Output the (X, Y) coordinate of the center of the cell containing the given text.  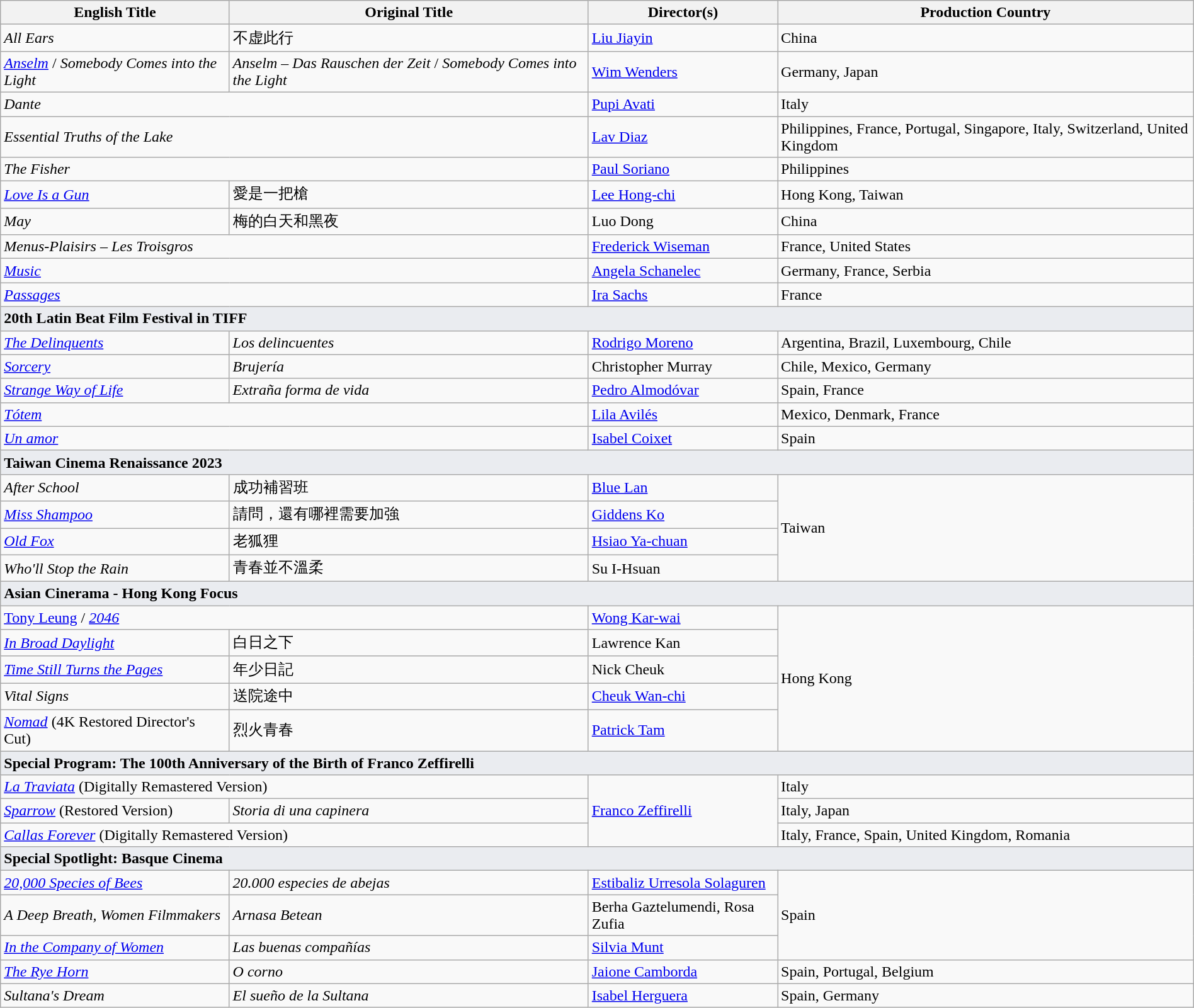
Wong Kar-wai (683, 618)
20,000 Species of Bees (115, 883)
20th Latin Beat Film Festival in TIFF (597, 319)
Love Is a Gun (115, 195)
Silvia Munt (683, 948)
Italy, France, Spain, United Kingdom, Romania (986, 835)
Storia di una capinera (409, 811)
Lav Diaz (683, 136)
Sparrow (Restored Version) (115, 811)
烈火青春 (409, 730)
Estibaliz Urresola Solaguren (683, 883)
After School (115, 487)
Hsiao Ya-chuan (683, 541)
In the Company of Women (115, 948)
Paul Soriano (683, 169)
送院途中 (409, 696)
Time Still Turns the Pages (115, 670)
Frederick Wiseman (683, 247)
Spain, Portugal, Belgium (986, 971)
Extraña forma de vida (409, 390)
Anselm / Somebody Comes into the Light (115, 72)
白日之下 (409, 643)
愛是一把槍 (409, 195)
Los delincuentes (409, 343)
The Rye Horn (115, 971)
成功補習班 (409, 487)
Giddens Ko (683, 515)
Asian Cinerama - Hong Kong Focus (597, 594)
梅的白天和黑夜 (409, 222)
Hong Kong, Taiwan (986, 195)
Production Country (986, 13)
All Ears (115, 38)
Essential Truths of the Lake (295, 136)
Ira Sachs (683, 295)
Pedro Almodóvar (683, 390)
Spain, France (986, 390)
Director(s) (683, 13)
不虚此行 (409, 38)
Taiwan (986, 528)
Hong Kong (986, 679)
Spain, Germany (986, 995)
La Traviata (Digitally Remastered Version) (295, 787)
Isabel Coixet (683, 438)
Miss Shampoo (115, 515)
Blue Lan (683, 487)
Callas Forever (Digitally Remastered Version) (295, 835)
Jaione Camborda (683, 971)
Wim Wenders (683, 72)
Italy, Japan (986, 811)
Arnasa Betean (409, 915)
Music (295, 271)
Old Fox (115, 541)
Berha Gaztelumendi, Rosa Zufia (683, 915)
Patrick Tam (683, 730)
Taiwan Cinema Renaissance 2023 (597, 462)
Dante (295, 104)
May (115, 222)
Argentina, Brazil, Luxembourg, Chile (986, 343)
In Broad Daylight (115, 643)
The Fisher (295, 169)
Rodrigo Moreno (683, 343)
老狐狸 (409, 541)
The Delinquents (115, 343)
Su I-Hsuan (683, 568)
Special Program: The 100th Anniversary of the Birth of Franco Zeffirelli (597, 762)
Lila Avilés (683, 414)
Liu Jiayin (683, 38)
El sueño de la Sultana (409, 995)
Sultana's Dream (115, 995)
Strange Way of Life (115, 390)
Anselm – Das Rauschen der Zeit / Somebody Comes into the Light (409, 72)
青春並不溫柔 (409, 568)
Las buenas compañías (409, 948)
Who'll Stop the Rain (115, 568)
Tótem (295, 414)
Chile, Mexico, Germany (986, 366)
請問，還有哪裡需要加強 (409, 515)
English Title (115, 13)
Sorcery (115, 366)
年少日記 (409, 670)
O corno (409, 971)
France (986, 295)
Lee Hong-chi (683, 195)
Lawrence Kan (683, 643)
Pupi Avati (683, 104)
Vital Signs (115, 696)
Nick Cheuk (683, 670)
Isabel Herguera (683, 995)
A Deep Breath, Women Filmmakers (115, 915)
Mexico, Denmark, France (986, 414)
Un amor (295, 438)
Germany, Japan (986, 72)
Menus-Plaisirs – Les Troisgros (295, 247)
Germany, France, Serbia (986, 271)
Special Spotlight: Basque Cinema (597, 859)
Philippines (986, 169)
Tony Leung / 2046 (295, 618)
20.000 especies de abejas (409, 883)
Christopher Murray (683, 366)
Passages (295, 295)
Nomad (4K Restored Director's Cut) (115, 730)
France, United States (986, 247)
Philippines, France, Portugal, Singapore, Italy, Switzerland, United Kingdom (986, 136)
Cheuk Wan-chi (683, 696)
Luo Dong (683, 222)
Angela Schanelec (683, 271)
Original Title (409, 13)
Franco Zeffirelli (683, 811)
Brujería (409, 366)
